Detect which cell encompasses the target text, then output its (X, Y) center coordinate. 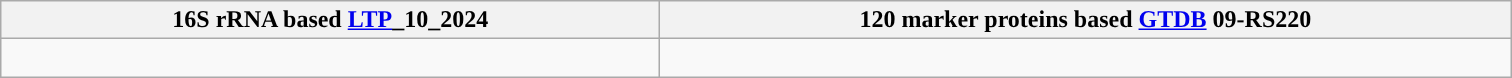
16S rRNA based LTP_10_2024 (330, 20)
120 marker proteins based GTDB 09-RS220 (1086, 20)
